Pinpoint the cell where the given text exists, returning its [X, Y] midpoint coordinate. 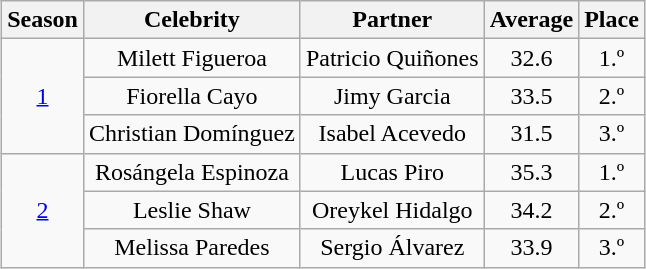
Season [43, 20]
33.9 [532, 248]
Sergio Álvarez [392, 248]
34.2 [532, 210]
Christian Domínguez [192, 134]
Patricio Quiñones [392, 58]
Jimy Garcia [392, 96]
2 [43, 210]
35.3 [532, 172]
32.6 [532, 58]
Lucas Piro [392, 172]
Oreykel Hidalgo [392, 210]
Celebrity [192, 20]
1 [43, 96]
31.5 [532, 134]
Rosángela Espinoza [192, 172]
Milett Figueroa [192, 58]
Isabel Acevedo [392, 134]
Fiorella Cayo [192, 96]
Leslie Shaw [192, 210]
Place [612, 20]
33.5 [532, 96]
Partner [392, 20]
Average [532, 20]
Melissa Paredes [192, 248]
